For the text-containing cell, return its midpoint in [x, y] coordinate format. 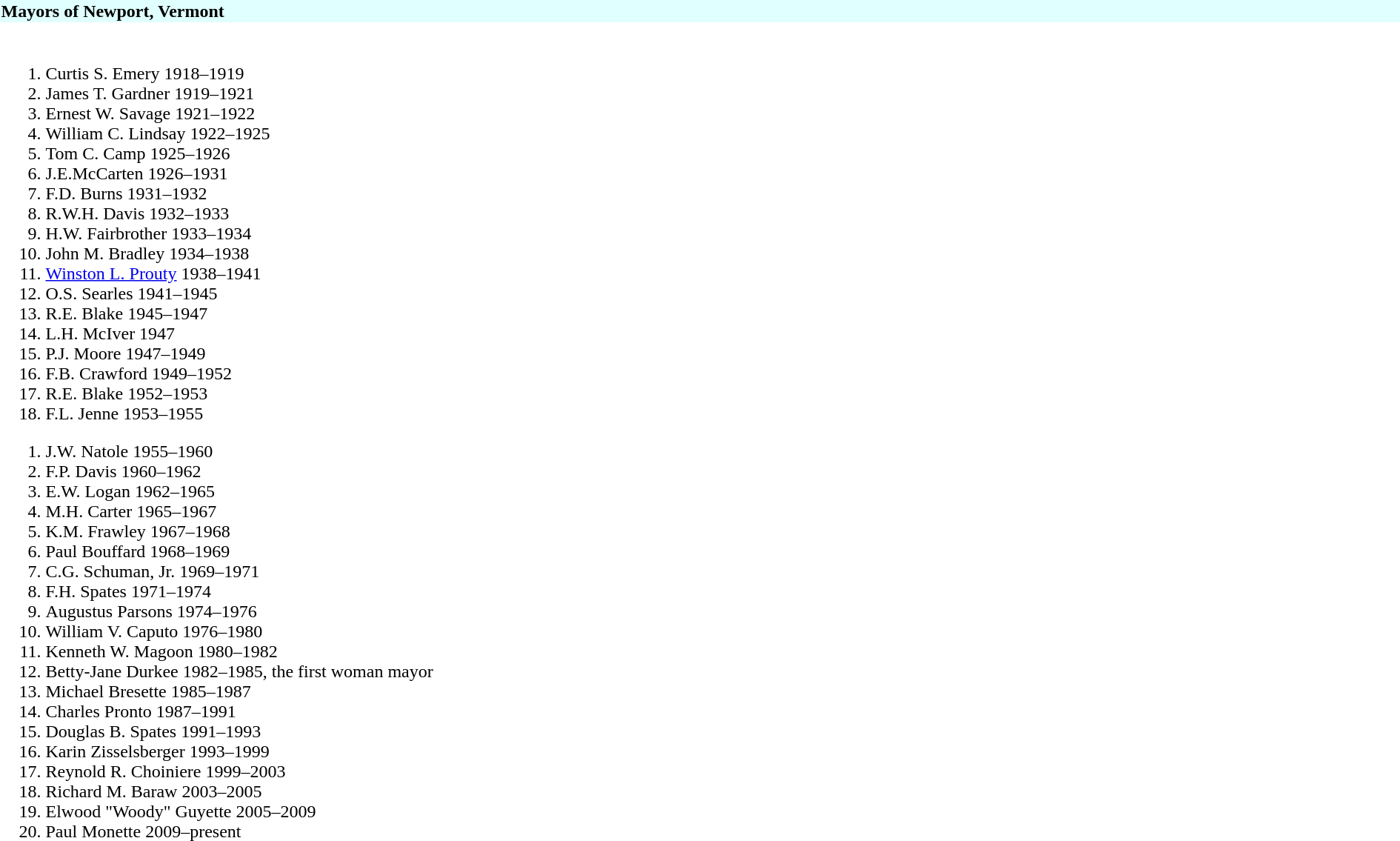
Mayors of Newport, Vermont [700, 11]
